Locate the cell with the specified text and output its [X, Y] center coordinate. 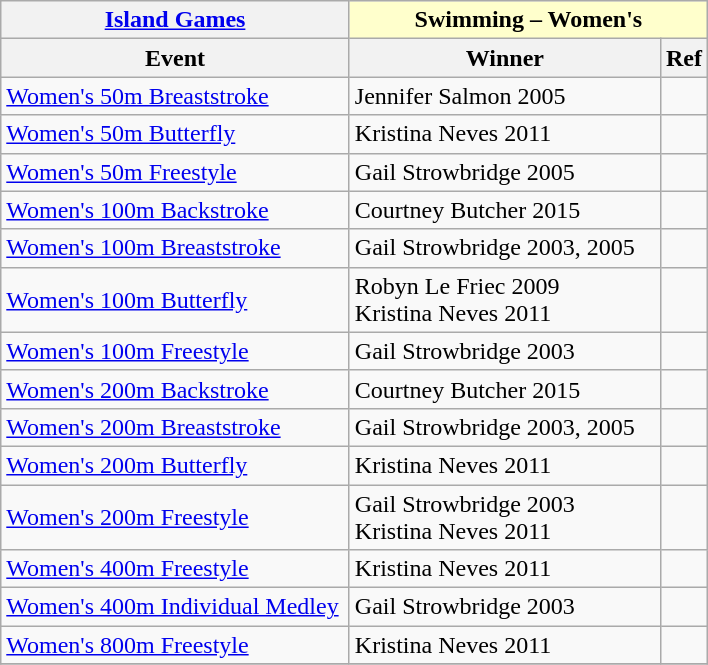
Robyn Le Friec 2009 Kristina Neves 2011 [504, 300]
Ref [684, 58]
Women's 400m Individual Medley [176, 607]
Women's 100m Freestyle [176, 351]
Women's 100m Breaststroke [176, 248]
Women's 100m Butterfly [176, 300]
Women's 200m Backstroke [176, 389]
Gail Strowbridge 2003 Kristina Neves 2011 [504, 516]
Event [176, 58]
Women's 200m Butterfly [176, 465]
Women's 50m Breaststroke [176, 96]
Winner [504, 58]
Women's 50m Freestyle [176, 172]
Women's 800m Freestyle [176, 645]
Swimming – Women's [528, 20]
Island Games [176, 20]
Women's 50m Butterfly [176, 134]
Women's 200m Freestyle [176, 516]
Gail Strowbridge 2005 [504, 172]
Women's 100m Backstroke [176, 210]
Jennifer Salmon 2005 [504, 96]
Women's 200m Breaststroke [176, 427]
Women's 400m Freestyle [176, 569]
